Identify which cell holds the provided text, then report its [X, Y] central coordinate. 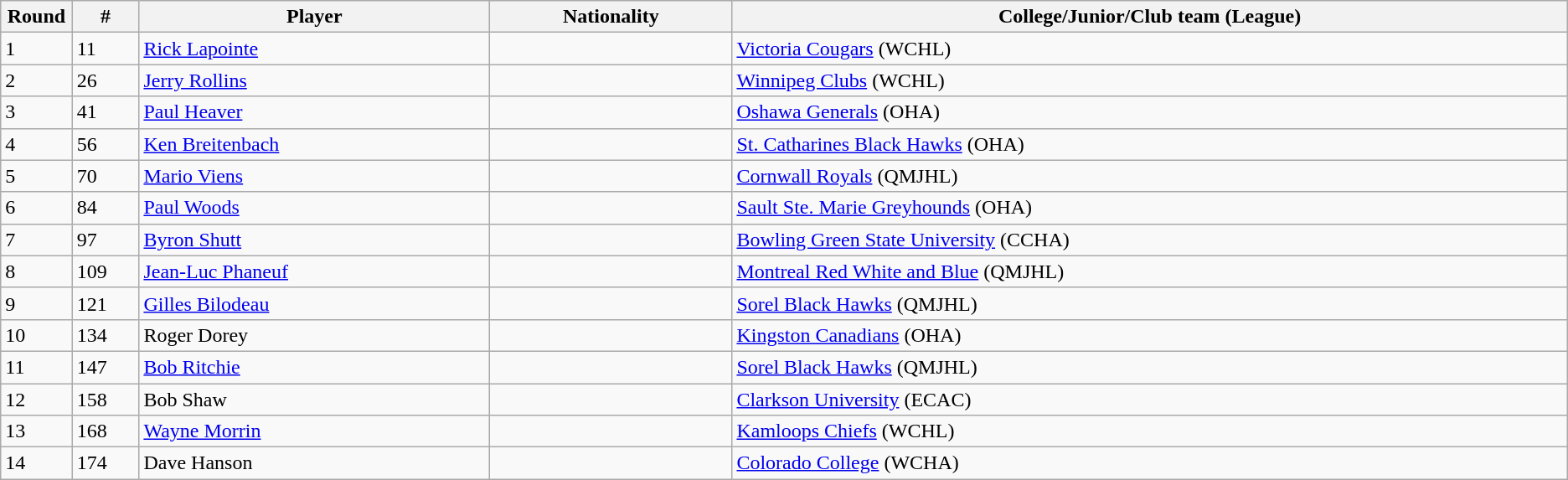
Sault Ste. Marie Greyhounds (OHA) [1149, 208]
8 [37, 271]
Bob Ritchie [315, 367]
Victoria Cougars (WCHL) [1149, 49]
Roger Dorey [315, 335]
147 [106, 367]
Rick Lapointe [315, 49]
2 [37, 80]
Kingston Canadians (OHA) [1149, 335]
College/Junior/Club team (League) [1149, 17]
6 [37, 208]
Player [315, 17]
10 [37, 335]
Colorado College (WCHA) [1149, 463]
158 [106, 400]
84 [106, 208]
134 [106, 335]
12 [37, 400]
70 [106, 176]
Cornwall Royals (QMJHL) [1149, 176]
14 [37, 463]
7 [37, 240]
Mario Viens [315, 176]
Gilles Bilodeau [315, 303]
Bowling Green State University (CCHA) [1149, 240]
56 [106, 144]
Dave Hanson [315, 463]
Jean-Luc Phaneuf [315, 271]
13 [37, 431]
Kamloops Chiefs (WCHL) [1149, 431]
Ken Breitenbach [315, 144]
174 [106, 463]
Bob Shaw [315, 400]
Round [37, 17]
5 [37, 176]
97 [106, 240]
St. Catharines Black Hawks (OHA) [1149, 144]
Montreal Red White and Blue (QMJHL) [1149, 271]
Clarkson University (ECAC) [1149, 400]
26 [106, 80]
9 [37, 303]
168 [106, 431]
Oshawa Generals (OHA) [1149, 112]
# [106, 17]
Paul Woods [315, 208]
41 [106, 112]
121 [106, 303]
109 [106, 271]
4 [37, 144]
Jerry Rollins [315, 80]
Nationality [611, 17]
Wayne Morrin [315, 431]
1 [37, 49]
Winnipeg Clubs (WCHL) [1149, 80]
Paul Heaver [315, 112]
3 [37, 112]
Byron Shutt [315, 240]
